Determine the (x, y) coordinate at the center of the cell enclosing the given text.  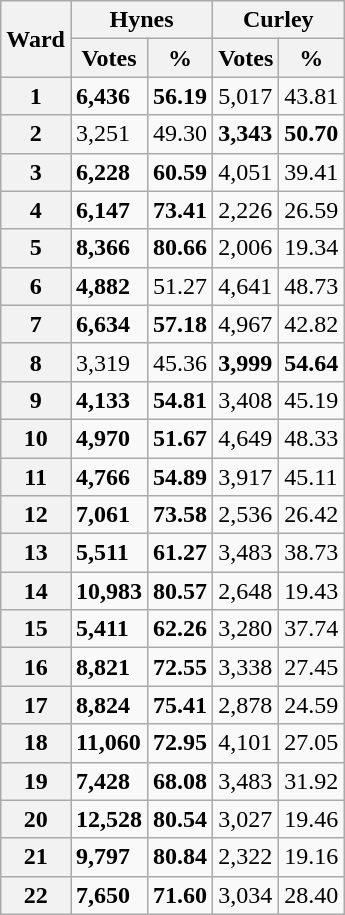
19.34 (312, 248)
Ward (36, 39)
54.89 (180, 477)
43.81 (312, 96)
13 (36, 553)
60.59 (180, 172)
68.08 (180, 781)
5 (36, 248)
73.58 (180, 515)
45.19 (312, 400)
3,408 (246, 400)
72.95 (180, 743)
26.59 (312, 210)
11 (36, 477)
15 (36, 629)
10,983 (108, 591)
9,797 (108, 857)
80.57 (180, 591)
45.36 (180, 362)
3,343 (246, 134)
80.66 (180, 248)
6,147 (108, 210)
2,648 (246, 591)
48.33 (312, 438)
6,228 (108, 172)
10 (36, 438)
1 (36, 96)
26.42 (312, 515)
6,634 (108, 324)
4,967 (246, 324)
42.82 (312, 324)
3 (36, 172)
49.30 (180, 134)
22 (36, 895)
56.19 (180, 96)
12,528 (108, 819)
8,366 (108, 248)
3,319 (108, 362)
37.74 (312, 629)
2 (36, 134)
Hynes (141, 20)
45.11 (312, 477)
5,017 (246, 96)
3,338 (246, 667)
4,970 (108, 438)
19 (36, 781)
3,251 (108, 134)
5,411 (108, 629)
4 (36, 210)
80.54 (180, 819)
72.55 (180, 667)
2,226 (246, 210)
19.43 (312, 591)
7 (36, 324)
5,511 (108, 553)
27.45 (312, 667)
71.60 (180, 895)
8,824 (108, 705)
80.84 (180, 857)
48.73 (312, 286)
2,536 (246, 515)
27.05 (312, 743)
2,322 (246, 857)
51.27 (180, 286)
4,641 (246, 286)
14 (36, 591)
2,006 (246, 248)
19.16 (312, 857)
51.67 (180, 438)
3,280 (246, 629)
16 (36, 667)
8,821 (108, 667)
6 (36, 286)
24.59 (312, 705)
38.73 (312, 553)
8 (36, 362)
4,882 (108, 286)
31.92 (312, 781)
9 (36, 400)
12 (36, 515)
11,060 (108, 743)
19.46 (312, 819)
7,061 (108, 515)
3,027 (246, 819)
7,650 (108, 895)
2,878 (246, 705)
28.40 (312, 895)
3,034 (246, 895)
18 (36, 743)
61.27 (180, 553)
Curley (278, 20)
4,101 (246, 743)
4,051 (246, 172)
17 (36, 705)
3,917 (246, 477)
39.41 (312, 172)
62.26 (180, 629)
57.18 (180, 324)
50.70 (312, 134)
4,133 (108, 400)
54.81 (180, 400)
54.64 (312, 362)
6,436 (108, 96)
75.41 (180, 705)
4,766 (108, 477)
73.41 (180, 210)
21 (36, 857)
7,428 (108, 781)
20 (36, 819)
4,649 (246, 438)
3,999 (246, 362)
